Pinpoint the cell where the given text exists, returning its (X, Y) midpoint coordinate. 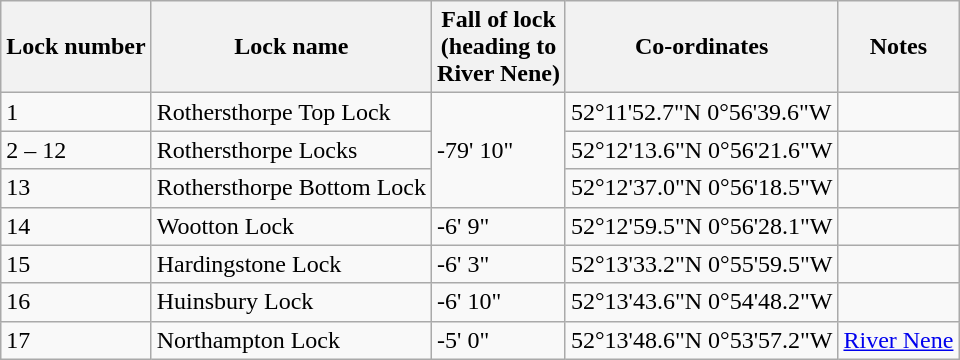
Rothersthorpe Locks (291, 150)
16 (76, 302)
52°11'52.7"N 0°56'39.6"W (701, 112)
Fall of lock(heading toRiver Nene) (499, 47)
Hardingstone Lock (291, 264)
-6' 3" (499, 264)
Huinsbury Lock (291, 302)
Lock number (76, 47)
Wootton Lock (291, 226)
52°12'59.5"N 0°56'28.1"W (701, 226)
13 (76, 188)
2 – 12 (76, 150)
Northampton Lock (291, 340)
Rothersthorpe Top Lock (291, 112)
Rothersthorpe Bottom Lock (291, 188)
15 (76, 264)
52°13'48.6"N 0°53'57.2"W (701, 340)
-79' 10" (499, 150)
-6' 10" (499, 302)
1 (76, 112)
Lock name (291, 47)
52°13'43.6"N 0°54'48.2"W (701, 302)
Notes (898, 47)
-6' 9" (499, 226)
52°12'13.6"N 0°56'21.6"W (701, 150)
River Nene (898, 340)
-5' 0" (499, 340)
17 (76, 340)
14 (76, 226)
52°12'37.0"N 0°56'18.5"W (701, 188)
Co-ordinates (701, 47)
52°13'33.2"N 0°55'59.5"W (701, 264)
